Return the (X, Y) coordinate for the center point of the cell that contains the specified text.  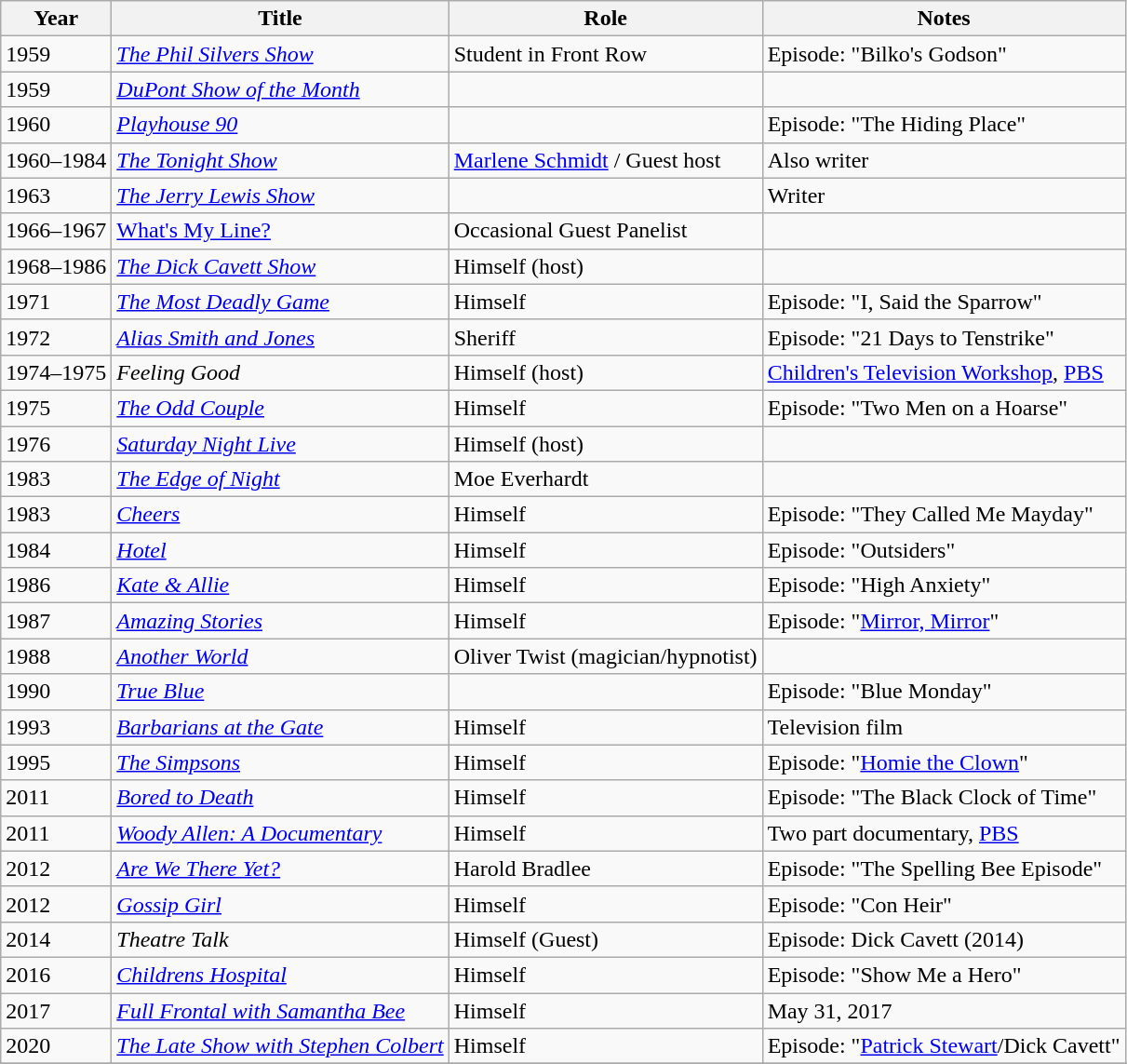
The Edge of Night (280, 479)
Feeling Good (280, 372)
The Phil Silvers Show (280, 54)
Episode: "High Anxiety" (944, 586)
The Simpsons (280, 762)
Hotel (280, 550)
Playhouse 90 (280, 125)
1988 (56, 656)
The Jerry Lewis Show (280, 195)
Title (280, 19)
Episode: "I, Said the Sparrow" (944, 302)
Marlene Schmidt / Guest host (605, 160)
Saturday Night Live (280, 444)
The Late Show with Stephen Colbert (280, 1046)
The Odd Couple (280, 408)
Episode: "Blue Monday" (944, 692)
Two part documentary, PBS (944, 833)
Episode: "Mirror, Mirror" (944, 621)
True Blue (280, 692)
1995 (56, 762)
1993 (56, 727)
1971 (56, 302)
1984 (56, 550)
1972 (56, 337)
Episode: "Bilko's Godson" (944, 54)
The Most Deadly Game (280, 302)
Also writer (944, 160)
Are We There Yet? (280, 869)
Childrens Hospital (280, 975)
What's My Line? (280, 231)
1960–1984 (56, 160)
Episode: "Homie the Clown" (944, 762)
Episode: "Con Heir" (944, 904)
Episode: "Two Men on a Hoarse" (944, 408)
Episode: "The Hiding Place" (944, 125)
Harold Bradlee (605, 869)
Occasional Guest Panelist (605, 231)
Writer (944, 195)
1987 (56, 621)
2020 (56, 1046)
2016 (56, 975)
Himself (Guest) (605, 939)
1975 (56, 408)
Student in Front Row (605, 54)
1974–1975 (56, 372)
The Tonight Show (280, 160)
2017 (56, 1010)
Year (56, 19)
Oliver Twist (magician/hypnotist) (605, 656)
1990 (56, 692)
Television film (944, 727)
Sheriff (605, 337)
Kate & Allie (280, 586)
1960 (56, 125)
Theatre Talk (280, 939)
Woody Allen: A Documentary (280, 833)
Barbarians at the Gate (280, 727)
Episode: "The Spelling Bee Episode" (944, 869)
Episode: "Outsiders" (944, 550)
1966–1967 (56, 231)
Episode: "They Called Me Mayday" (944, 515)
The Dick Cavett Show (280, 266)
Episode: "Patrick Stewart/Dick Cavett" (944, 1046)
Bored to Death (280, 798)
Episode: Dick Cavett (2014) (944, 939)
Episode: "The Black Clock of Time" (944, 798)
Amazing Stories (280, 621)
May 31, 2017 (944, 1010)
Moe Everhardt (605, 479)
Children's Television Workshop, PBS (944, 372)
Gossip Girl (280, 904)
Alias Smith and Jones (280, 337)
1968–1986 (56, 266)
1986 (56, 586)
Full Frontal with Samantha Bee (280, 1010)
Role (605, 19)
Episode: "21 Days to Tenstrike" (944, 337)
Cheers (280, 515)
Episode: "Show Me a Hero" (944, 975)
1963 (56, 195)
2014 (56, 939)
Another World (280, 656)
Notes (944, 19)
DuPont Show of the Month (280, 89)
1976 (56, 444)
